Identify which cell holds the provided text, then report its [x, y] central coordinate. 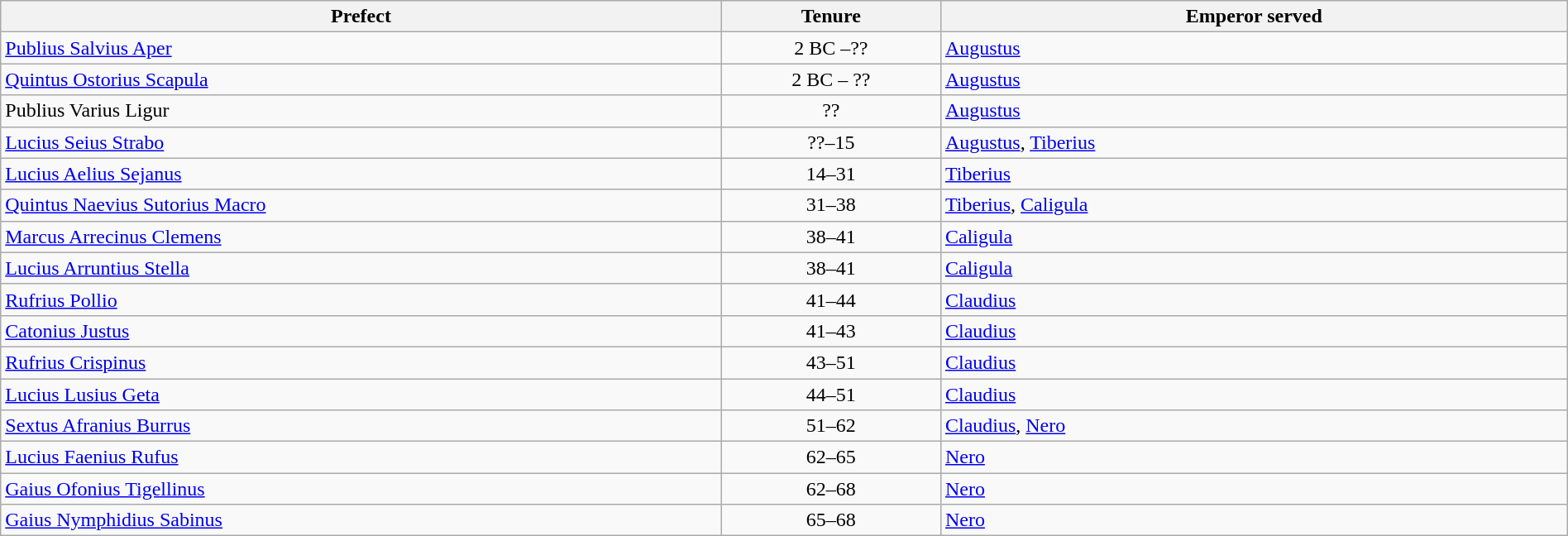
62–65 [830, 457]
Catonius Justus [361, 331]
Publius Varius Ligur [361, 111]
Publius Salvius Aper [361, 48]
Lucius Seius Strabo [361, 142]
Emperor served [1254, 17]
43–51 [830, 362]
41–43 [830, 331]
Lucius Lusius Geta [361, 395]
Gaius Nymphidius Sabinus [361, 520]
Prefect [361, 17]
51–62 [830, 426]
Rufrius Pollio [361, 299]
Sextus Afranius Burrus [361, 426]
41–44 [830, 299]
Rufrius Crispinus [361, 362]
62–68 [830, 489]
44–51 [830, 395]
Lucius Faenius Rufus [361, 457]
14–31 [830, 174]
Augustus, Tiberius [1254, 142]
Quintus Ostorius Scapula [361, 79]
Lucius Aelius Sejanus [361, 174]
??–15 [830, 142]
?? [830, 111]
2 BC – ?? [830, 79]
Claudius, Nero [1254, 426]
Lucius Arruntius Stella [361, 268]
65–68 [830, 520]
Quintus Naevius Sutorius Macro [361, 205]
Marcus Arrecinus Clemens [361, 237]
Tiberius, Caligula [1254, 205]
31–38 [830, 205]
Tenure [830, 17]
Tiberius [1254, 174]
2 BC –?? [830, 48]
Gaius Ofonius Tigellinus [361, 489]
